Identify which cell holds the provided text, then report its [X, Y] central coordinate. 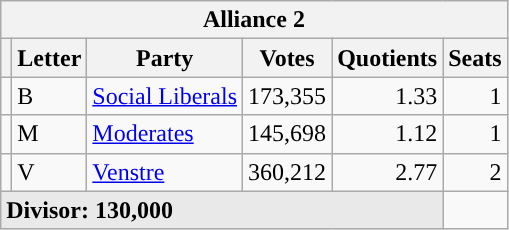
1.33 [388, 96]
M [50, 134]
Votes [288, 58]
1.12 [388, 134]
Letter [50, 58]
Social Liberals [165, 96]
Party [165, 58]
V [50, 172]
360,212 [288, 172]
Venstre [165, 172]
Moderates [165, 134]
Seats [475, 58]
Quotients [388, 58]
145,698 [288, 134]
2 [475, 172]
B [50, 96]
Divisor: 130,000 [222, 210]
Alliance 2 [254, 20]
2.77 [388, 172]
173,355 [288, 96]
